Return the [X, Y] coordinate for the center point of the cell that contains the specified text.  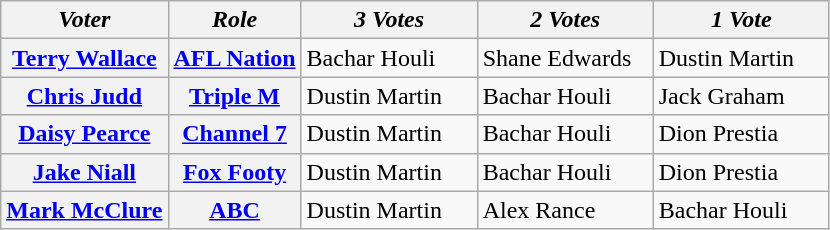
1 Vote [741, 20]
Daisy Pearce [84, 134]
ABC [234, 210]
Shane Edwards [565, 58]
Fox Footy [234, 172]
AFL Nation [234, 58]
Terry Wallace [84, 58]
Role [234, 20]
Mark McClure [84, 210]
2 Votes [565, 20]
Chris Judd [84, 96]
Triple M [234, 96]
Alex Rance [565, 210]
Jake Niall [84, 172]
3 Votes [389, 20]
Channel 7 [234, 134]
Voter [84, 20]
Jack Graham [741, 96]
